Scan for the cell matching the given text and deliver its [X, Y] coordinate at center. 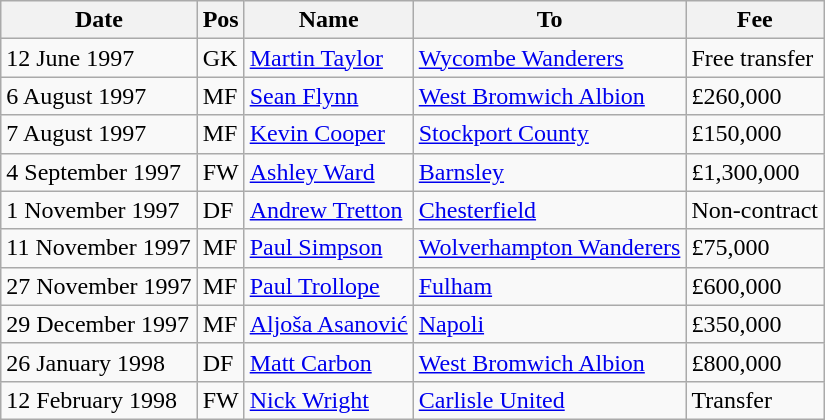
Transfer [755, 400]
11 November 1997 [99, 248]
Kevin Cooper [328, 134]
£800,000 [755, 362]
£600,000 [755, 286]
£1,300,000 [755, 172]
To [550, 20]
Nick Wright [328, 400]
Andrew Tretton [328, 210]
Fee [755, 20]
6 August 1997 [99, 96]
12 February 1998 [99, 400]
1 November 1997 [99, 210]
Barnsley [550, 172]
Sean Flynn [328, 96]
£150,000 [755, 134]
Carlisle United [550, 400]
Ashley Ward [328, 172]
Matt Carbon [328, 362]
27 November 1997 [99, 286]
26 January 1998 [99, 362]
Napoli [550, 324]
Date [99, 20]
Fulham [550, 286]
Wycombe Wanderers [550, 58]
4 September 1997 [99, 172]
£75,000 [755, 248]
12 June 1997 [99, 58]
Wolverhampton Wanderers [550, 248]
Name [328, 20]
Aljoša Asanović [328, 324]
Paul Trollope [328, 286]
Paul Simpson [328, 248]
£350,000 [755, 324]
GK [220, 58]
Pos [220, 20]
£260,000 [755, 96]
Non-contract [755, 210]
7 August 1997 [99, 134]
Martin Taylor [328, 58]
Free transfer [755, 58]
29 December 1997 [99, 324]
Chesterfield [550, 210]
Stockport County [550, 134]
